Return [X, Y] of the center of cell containing provided text 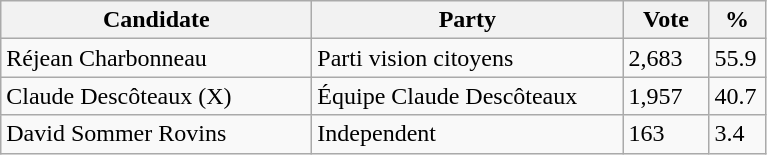
Équipe Claude Descôteaux [468, 96]
Candidate [156, 20]
% [737, 20]
2,683 [666, 58]
1,957 [666, 96]
Claude Descôteaux (X) [156, 96]
Réjean Charbonneau [156, 58]
Parti vision citoyens [468, 58]
163 [666, 134]
3.4 [737, 134]
Party [468, 20]
40.7 [737, 96]
Vote [666, 20]
55.9 [737, 58]
Independent [468, 134]
David Sommer Rovins [156, 134]
